Extract the (x, y) coordinate from the center of the cell holding the provided text.  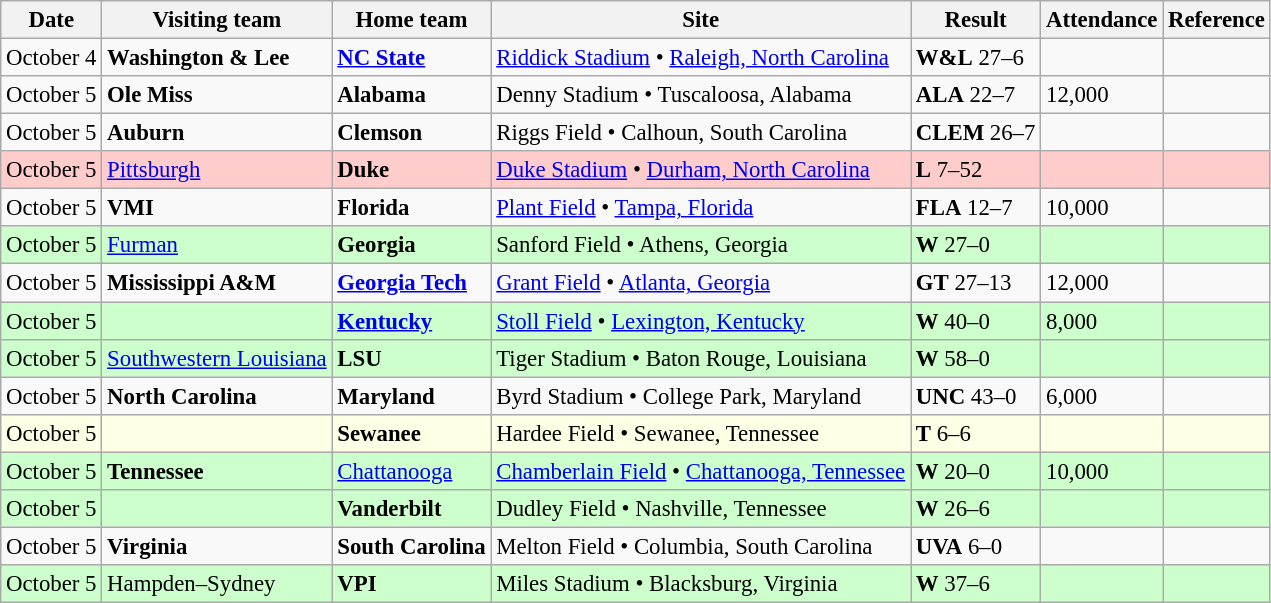
Hardee Field • Sewanee, Tennessee (701, 433)
Washington & Lee (217, 58)
Vanderbilt (412, 509)
Alabama (412, 95)
Georgia (412, 245)
L 7–52 (975, 170)
Clemson (412, 133)
Home team (412, 20)
Auburn (217, 133)
Melton Field • Columbia, South Carolina (701, 546)
Stoll Field • Lexington, Kentucky (701, 321)
Southwestern Louisiana (217, 358)
Tiger Stadium • Baton Rouge, Louisiana (701, 358)
UVA 6–0 (975, 546)
Result (975, 20)
Riddick Stadium • Raleigh, North Carolina (701, 58)
Plant Field • Tampa, Florida (701, 208)
Sanford Field • Athens, Georgia (701, 245)
Hampden–Sydney (217, 584)
Dudley Field • Nashville, Tennessee (701, 509)
Ole Miss (217, 95)
NC State (412, 58)
Furman (217, 245)
GT 27–13 (975, 283)
8,000 (1102, 321)
Chamberlain Field • Chattanooga, Tennessee (701, 471)
FLA 12–7 (975, 208)
Byrd Stadium • College Park, Maryland (701, 396)
Chattanooga (412, 471)
W 40–0 (975, 321)
Duke (412, 170)
VMI (217, 208)
W 58–0 (975, 358)
VPI (412, 584)
LSU (412, 358)
Duke Stadium • Durham, North Carolina (701, 170)
W 26–6 (975, 509)
Sewanee (412, 433)
W 37–6 (975, 584)
October 4 (52, 58)
Maryland (412, 396)
Reference (1217, 20)
6,000 (1102, 396)
Virginia (217, 546)
ALA 22–7 (975, 95)
Site (701, 20)
Visiting team (217, 20)
Grant Field • Atlanta, Georgia (701, 283)
Date (52, 20)
Denny Stadium • Tuscaloosa, Alabama (701, 95)
W&L 27–6 (975, 58)
Kentucky (412, 321)
North Carolina (217, 396)
W 27–0 (975, 245)
Tennessee (217, 471)
UNC 43–0 (975, 396)
Attendance (1102, 20)
W 20–0 (975, 471)
Georgia Tech (412, 283)
Florida (412, 208)
Mississippi A&M (217, 283)
Miles Stadium • Blacksburg, Virginia (701, 584)
T 6–6 (975, 433)
Riggs Field • Calhoun, South Carolina (701, 133)
Pittsburgh (217, 170)
CLEM 26–7 (975, 133)
South Carolina (412, 546)
